Find where the given text appears and provide that cell's center as [x, y] coordinate. 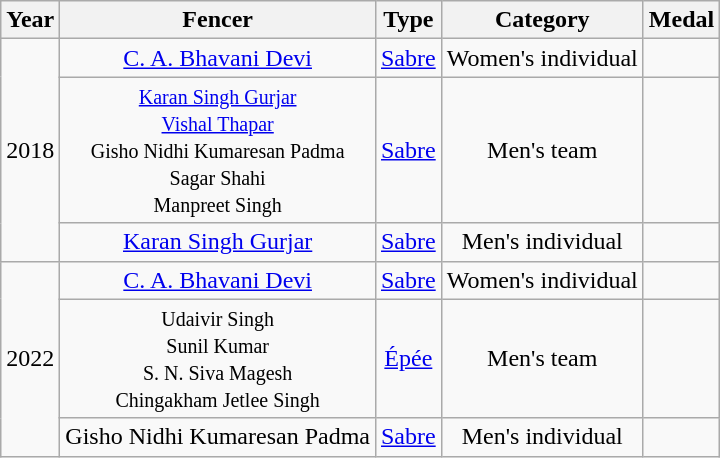
Udaivir SinghSunil KumarS. N. Siva MageshChingakham Jetlee Singh [218, 358]
Épée [408, 358]
Gisho Nidhi Kumaresan Padma [218, 437]
Karan Singh Gurjar [218, 242]
Medal [681, 20]
2018 [30, 150]
Year [30, 20]
Karan Singh GurjarVishal ThaparGisho Nidhi Kumaresan PadmaSagar ShahiManpreet Singh [218, 150]
Type [408, 20]
2022 [30, 358]
Fencer [218, 20]
Category [542, 20]
